Find where the given text appears and provide that cell's center as [X, Y] coordinate. 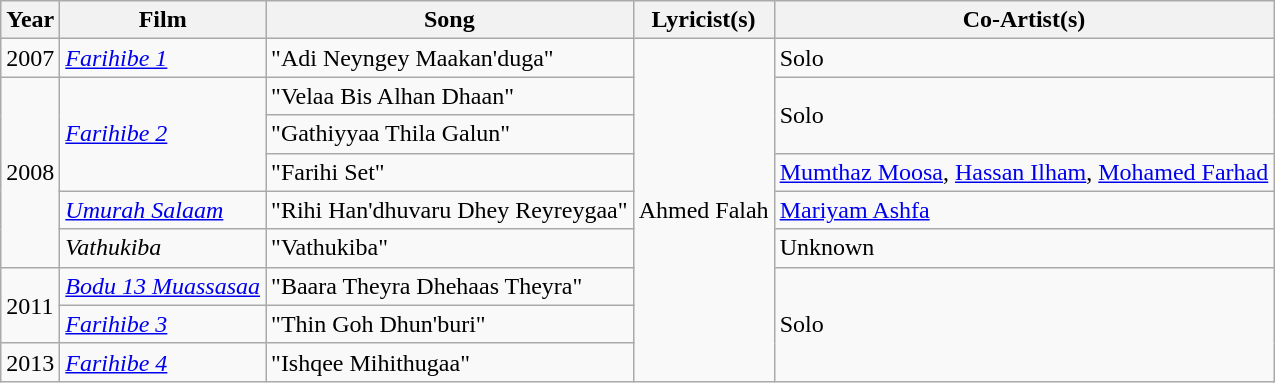
"Gathiyyaa Thila Galun" [450, 134]
Film [163, 20]
2008 [30, 172]
"Farihi Set" [450, 172]
"Vathukiba" [450, 248]
Umurah Salaam [163, 210]
"Baara Theyra Dhehaas Theyra" [450, 286]
Farihibe 1 [163, 58]
Unknown [1024, 248]
Farihibe 2 [163, 134]
Vathukiba [163, 248]
2013 [30, 362]
Farihibe 3 [163, 324]
"Ishqee Mihithugaa" [450, 362]
Lyricist(s) [704, 20]
Farihibe 4 [163, 362]
"Rihi Han'dhuvaru Dhey Reyreygaa" [450, 210]
Mumthaz Moosa, Hassan Ilham, Mohamed Farhad [1024, 172]
"Velaa Bis Alhan Dhaan" [450, 96]
Year [30, 20]
2011 [30, 305]
Co-Artist(s) [1024, 20]
"Thin Goh Dhun'buri" [450, 324]
Mariyam Ashfa [1024, 210]
Bodu 13 Muassasaa [163, 286]
Ahmed Falah [704, 210]
"Adi Neyngey Maakan'duga" [450, 58]
2007 [30, 58]
Song [450, 20]
